Locate the cell with the specified text and output its [X, Y] center coordinate. 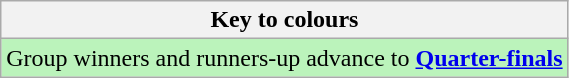
Group winners and runners-up advance to Quarter-finals [284, 58]
Key to colours [284, 20]
